Detect which cell encompasses the target text, then output its [x, y] center coordinate. 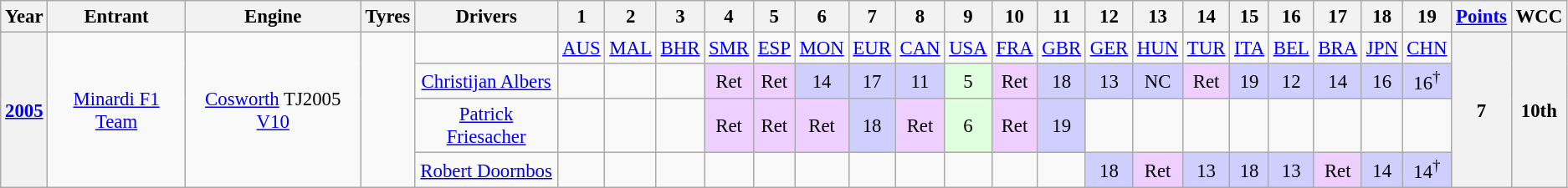
HUN [1158, 48]
9 [968, 17]
USA [968, 48]
15 [1250, 17]
7 [872, 17]
Points [1481, 17]
NC [1158, 81]
16† [1427, 81]
FRA [1014, 48]
3 [679, 17]
Engine [273, 17]
4 [730, 17]
Patrick Friesacher [485, 125]
Drivers [485, 17]
GER [1109, 48]
CHN [1427, 48]
2 [631, 17]
TUR [1207, 48]
10 [1014, 17]
8 [920, 17]
GBR [1061, 48]
JPN [1382, 48]
MON [822, 48]
ITA [1250, 48]
MAL [631, 48]
SMR [730, 48]
BHR [679, 48]
1 [582, 17]
Entrant [116, 17]
14† [1427, 170]
WCC [1539, 17]
EUR [872, 48]
CAN [920, 48]
BEL [1291, 48]
Robert Doornbos [485, 170]
ESP [774, 48]
BRA [1337, 48]
Christijan Albers [485, 81]
Year [24, 17]
AUS [582, 48]
Tyres [387, 17]
